Search for the cell housing the specified text and yield its [X, Y] center coordinate. 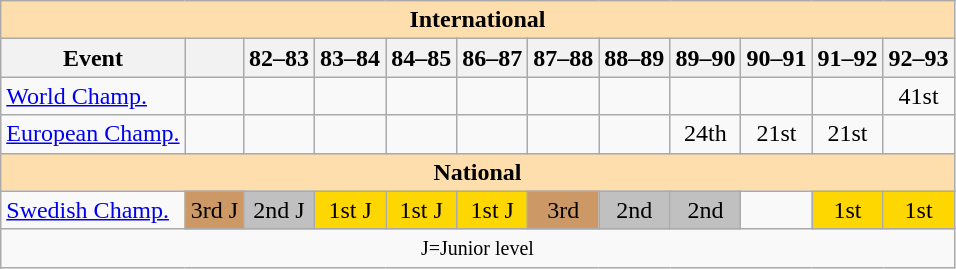
86–87 [492, 58]
24th [706, 134]
Swedish Champ. [93, 210]
National [478, 172]
2nd J [280, 210]
88–89 [634, 58]
41st [918, 96]
82–83 [280, 58]
92–93 [918, 58]
European Champ. [93, 134]
91–92 [848, 58]
International [478, 20]
3rd [564, 210]
J=Junior level [478, 248]
83–84 [350, 58]
87–88 [564, 58]
World Champ. [93, 96]
89–90 [706, 58]
3rd J [214, 210]
84–85 [422, 58]
90–91 [776, 58]
Event [93, 58]
